Extract the [X, Y] coordinate from the center of the cell holding the provided text.  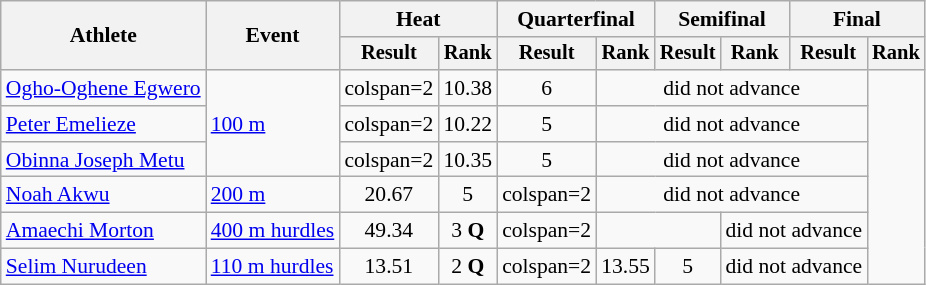
Ogho-Oghene Egwero [104, 88]
Semifinal [722, 19]
20.67 [388, 195]
Peter Emelieze [104, 124]
13.55 [626, 267]
Amaechi Morton [104, 231]
10.22 [468, 124]
10.35 [468, 160]
200 m [273, 195]
Quarterfinal [576, 19]
Athlete [104, 36]
10.38 [468, 88]
110 m hurdles [273, 267]
Obinna Joseph Metu [104, 160]
6 [546, 88]
Final [857, 19]
Selim Nurudeen [104, 267]
13.51 [388, 267]
49.34 [388, 231]
400 m hurdles [273, 231]
2 Q [468, 267]
Heat [418, 19]
100 m [273, 124]
Noah Akwu [104, 195]
Event [273, 36]
3 Q [468, 231]
